Output the (X, Y) coordinate of the center of the cell containing the given text.  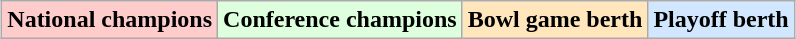
Playoff berth (721, 20)
Conference champions (340, 20)
National champions (110, 20)
Bowl game berth (555, 20)
